Output the [x, y] coordinate of the center of the cell containing the given text.  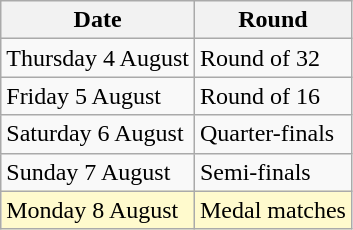
Date [98, 20]
Sunday 7 August [98, 172]
Thursday 4 August [98, 58]
Semi-finals [272, 172]
Saturday 6 August [98, 134]
Round of 32 [272, 58]
Round [272, 20]
Monday 8 August [98, 210]
Friday 5 August [98, 96]
Medal matches [272, 210]
Quarter-finals [272, 134]
Round of 16 [272, 96]
